Determine the [X, Y] coordinate at the center of the cell enclosing the given text.  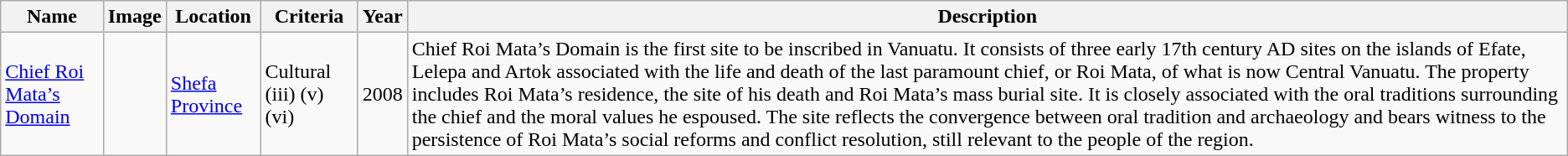
2008 [382, 94]
Shefa Province [213, 94]
Location [213, 17]
Cultural (iii) (v) (vi) [309, 94]
Year [382, 17]
Criteria [309, 17]
Description [987, 17]
Name [52, 17]
Image [134, 17]
Chief Roi Mata’s Domain [52, 94]
